Return [x, y] of the center of cell containing provided text 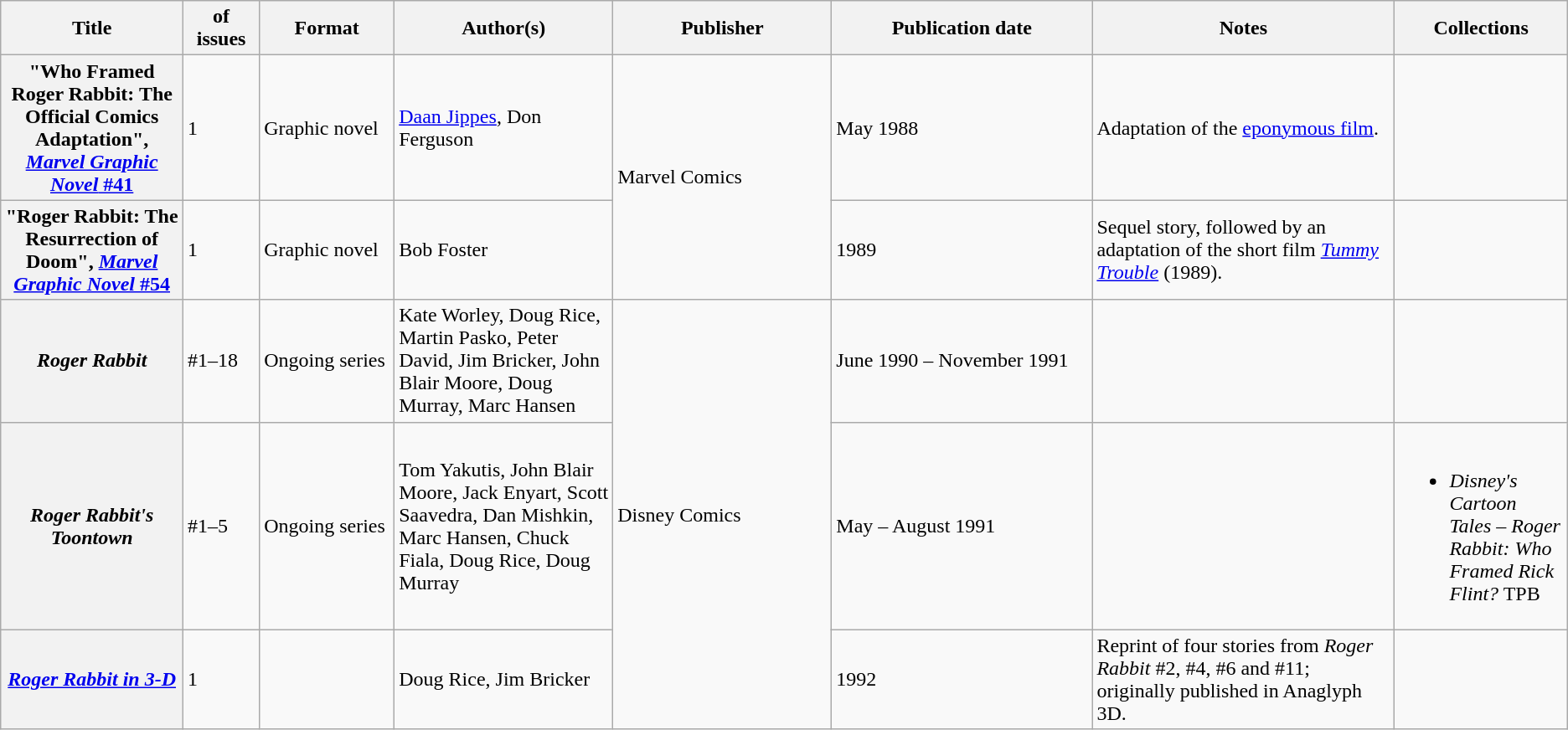
Doug Rice, Jim Bricker [504, 680]
Publisher [722, 28]
1989 [962, 249]
Bob Foster [504, 249]
May – August 1991 [962, 526]
Sequel story, followed by an adaptation of the short film Tummy Trouble (1989). [1243, 249]
Title [92, 28]
#1–5 [221, 526]
Roger Rabbit's Toontown [92, 526]
Format [327, 28]
Adaptation of the eponymous film. [1243, 127]
Author(s) [504, 28]
Marvel Comics [722, 177]
Notes [1243, 28]
Reprint of four stories from Roger Rabbit #2, #4, #6 and #11; originally published in Anaglyph 3D. [1243, 680]
1992 [962, 680]
Roger Rabbit [92, 361]
Disney Comics [722, 514]
"Who Framed Roger Rabbit: The Official Comics Adaptation", Marvel Graphic Novel #41 [92, 127]
Roger Rabbit in 3-D [92, 680]
June 1990 – November 1991 [962, 361]
#1–18 [221, 361]
Disney's Cartoon Tales – Roger Rabbit: Who Framed Rick Flint? TPB [1481, 526]
May 1988 [962, 127]
Collections [1481, 28]
Tom Yakutis, John Blair Moore, Jack Enyart, Scott Saavedra, Dan Mishkin, Marc Hansen, Chuck Fiala, Doug Rice, Doug Murray [504, 526]
Daan Jippes, Don Ferguson [504, 127]
of issues [221, 28]
Publication date [962, 28]
"Roger Rabbit: The Resurrection of Doom", Marvel Graphic Novel #54 [92, 249]
Kate Worley, Doug Rice, Martin Pasko, Peter David, Jim Bricker, John Blair Moore, Doug Murray, Marc Hansen [504, 361]
